Extract the (x, y) coordinate from the center of the cell holding the provided text.  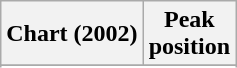
Chart (2002) (72, 34)
Peak position (189, 34)
